Pinpoint the cell where the given text exists, returning its (X, Y) midpoint coordinate. 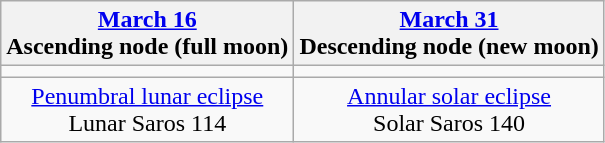
Annular solar eclipseSolar Saros 140 (449, 110)
March 31Descending node (new moon) (449, 34)
Penumbral lunar eclipseLunar Saros 114 (148, 110)
March 16Ascending node (full moon) (148, 34)
